Search for the cell housing the specified text and yield its [X, Y] center coordinate. 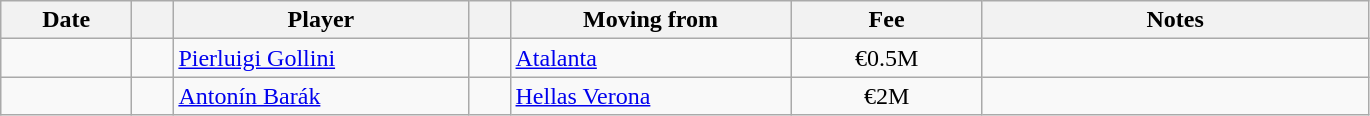
Date [66, 20]
Pierluigi Gollini [321, 58]
Fee [886, 20]
€2M [886, 96]
Antonín Barák [321, 96]
Player [321, 20]
Hellas Verona [650, 96]
€0.5M [886, 58]
Moving from [650, 20]
Atalanta [650, 58]
Notes [1175, 20]
